Identify which cell holds the provided text, then report its [X, Y] central coordinate. 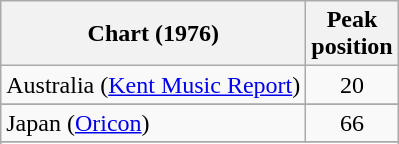
Australia (Kent Music Report) [154, 85]
66 [352, 123]
Japan (Oricon) [154, 123]
20 [352, 85]
Peakposition [352, 34]
Chart (1976) [154, 34]
